Determine the [X, Y] coordinate at the center of the cell enclosing the given text.  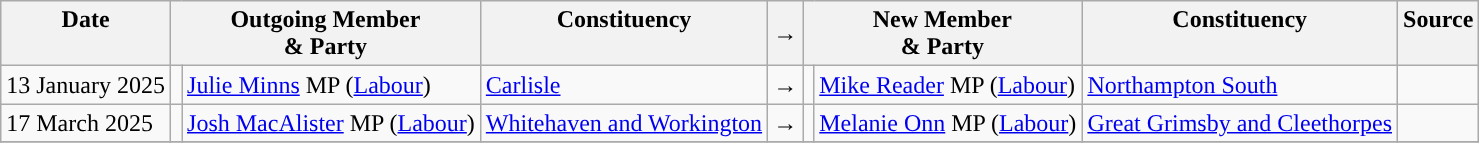
Carlisle [624, 85]
Date [86, 34]
Outgoing Member& Party [325, 34]
Northampton South [1240, 85]
Julie Minns MP (Labour) [332, 85]
Mike Reader MP (Labour) [948, 85]
Josh MacAlister MP (Labour) [332, 123]
13 January 2025 [86, 85]
Melanie Onn MP (Labour) [948, 123]
Great Grimsby and Cleethorpes [1240, 123]
17 March 2025 [86, 123]
New Member& Party [942, 34]
Source [1438, 34]
Whitehaven and Workington [624, 123]
